From the cell containing the given text, extract its center point as (X, Y) coordinate. 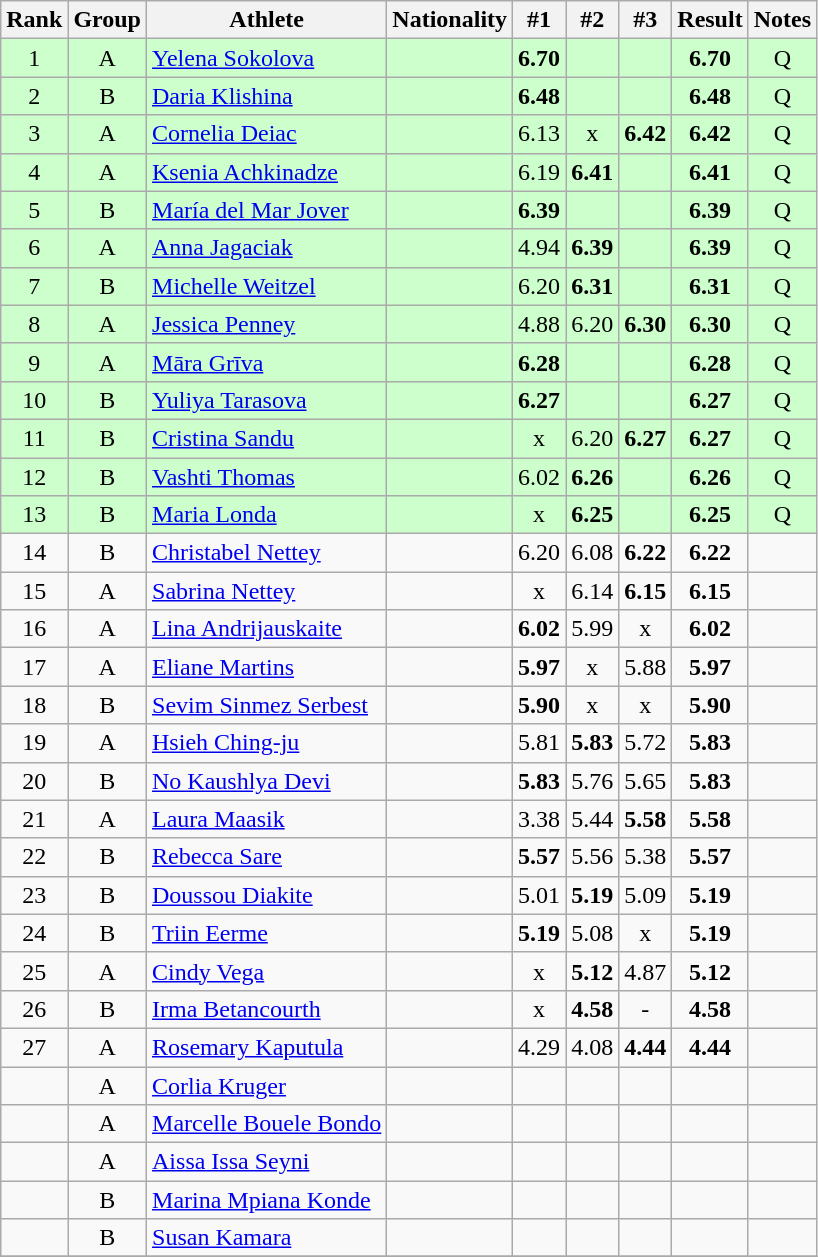
5.44 (592, 819)
Group (108, 20)
Triin Eerme (267, 933)
6.13 (540, 134)
Result (710, 20)
Ksenia Achkinadze (267, 172)
4.08 (592, 1047)
Hsieh Ching-ju (267, 743)
9 (34, 362)
12 (34, 477)
25 (34, 971)
5.65 (646, 781)
Anna Jagaciak (267, 248)
7 (34, 286)
6.08 (592, 553)
- (646, 1009)
Sevim Sinmez Serbest (267, 705)
Notes (782, 20)
24 (34, 933)
3.38 (540, 819)
23 (34, 895)
4.94 (540, 248)
Michelle Weitzel (267, 286)
Nationality (450, 20)
Susan Kamara (267, 1238)
#2 (592, 20)
Doussou Diakite (267, 895)
Cristina Sandu (267, 438)
16 (34, 629)
Maria Londa (267, 515)
Jessica Penney (267, 324)
15 (34, 591)
2 (34, 96)
5 (34, 210)
19 (34, 743)
5.88 (646, 667)
13 (34, 515)
3 (34, 134)
Māra Grīva (267, 362)
4.88 (540, 324)
Vashti Thomas (267, 477)
#3 (646, 20)
Sabrina Nettey (267, 591)
17 (34, 667)
Yelena Sokolova (267, 58)
5.76 (592, 781)
Aissa Issa Seyni (267, 1162)
4.87 (646, 971)
Cindy Vega (267, 971)
27 (34, 1047)
4 (34, 172)
Cornelia Deiac (267, 134)
Rebecca Sare (267, 857)
26 (34, 1009)
Athlete (267, 20)
5.99 (592, 629)
5.56 (592, 857)
14 (34, 553)
Daria Klishina (267, 96)
1 (34, 58)
22 (34, 857)
5.08 (592, 933)
4.29 (540, 1047)
6.14 (592, 591)
Marina Mpiana Konde (267, 1200)
#1 (540, 20)
11 (34, 438)
Lina Andrijauskaite (267, 629)
5.81 (540, 743)
María del Mar Jover (267, 210)
5.72 (646, 743)
Eliane Martins (267, 667)
Rosemary Kaputula (267, 1047)
Christabel Nettey (267, 553)
Irma Betancourth (267, 1009)
5.09 (646, 895)
Rank (34, 20)
6.19 (540, 172)
5.01 (540, 895)
8 (34, 324)
18 (34, 705)
Marcelle Bouele Bondo (267, 1124)
10 (34, 400)
Laura Maasik (267, 819)
5.38 (646, 857)
21 (34, 819)
Corlia Kruger (267, 1085)
20 (34, 781)
No Kaushlya Devi (267, 781)
6 (34, 248)
Yuliya Tarasova (267, 400)
